Return the [x, y] coordinate for the center point of the cell that contains the specified text.  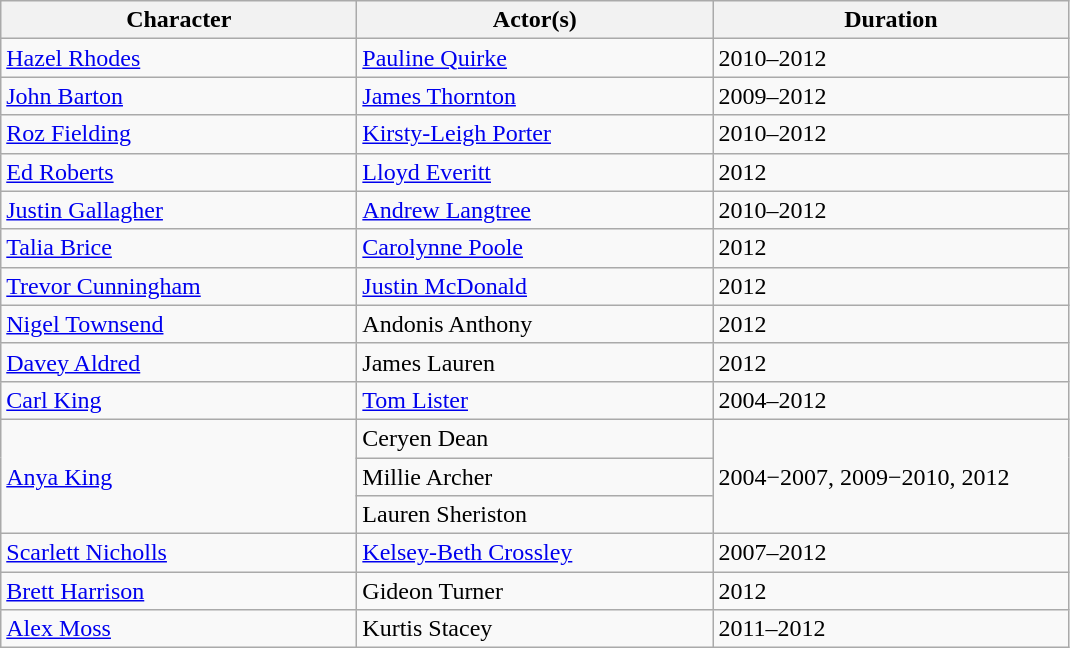
Kirsty-Leigh Porter [535, 134]
Actor(s) [535, 20]
Carolynne Poole [535, 248]
Millie Archer [535, 477]
2009–2012 [891, 96]
Pauline Quirke [535, 58]
Ed Roberts [179, 172]
Davey Aldred [179, 362]
Gideon Turner [535, 591]
Andonis Anthony [535, 324]
Scarlett Nicholls [179, 553]
Anya King [179, 476]
Tom Lister [535, 400]
Roz Fielding [179, 134]
Ceryen Dean [535, 438]
2011–2012 [891, 629]
Lauren Sheriston [535, 515]
Trevor Cunningham [179, 286]
Carl King [179, 400]
Justin Gallagher [179, 210]
James Thornton [535, 96]
Lloyd Everitt [535, 172]
Justin McDonald [535, 286]
Duration [891, 20]
Andrew Langtree [535, 210]
2004–2012 [891, 400]
Brett Harrison [179, 591]
2004−2007, 2009−2010, 2012 [891, 476]
Hazel Rhodes [179, 58]
James Lauren [535, 362]
Talia Brice [179, 248]
Kurtis Stacey [535, 629]
Alex Moss [179, 629]
Nigel Townsend [179, 324]
John Barton [179, 96]
Character [179, 20]
2007–2012 [891, 553]
Kelsey-Beth Crossley [535, 553]
